Provide the [x, y] coordinate of the cell's center where the given text is located.  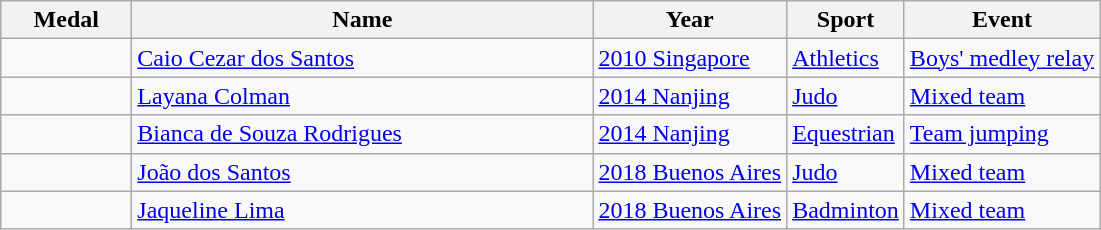
Year [690, 20]
Boys' medley relay [1002, 58]
Caio Cezar dos Santos [362, 58]
João dos Santos [362, 172]
2010 Singapore [690, 58]
Bianca de Souza Rodrigues [362, 134]
Sport [846, 20]
Team jumping [1002, 134]
Medal [66, 20]
Equestrian [846, 134]
Event [1002, 20]
Athletics [846, 58]
Layana Colman [362, 96]
Badminton [846, 210]
Jaqueline Lima [362, 210]
Name [362, 20]
